Locate the cell with the specified text and output its [X, Y] center coordinate. 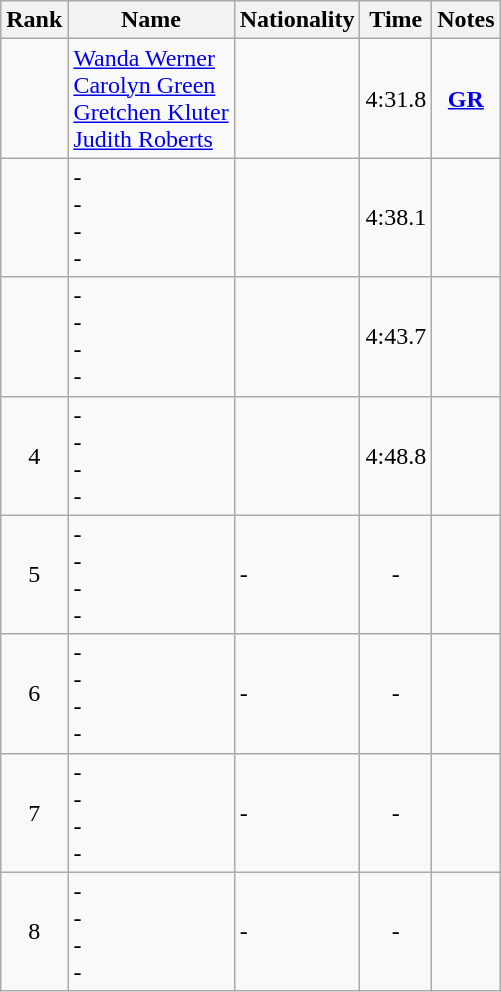
Wanda Werner Carolyn Green Gretchen Kluter Judith Roberts [151, 98]
GR [466, 98]
4:31.8 [396, 98]
Notes [466, 20]
Rank [34, 20]
5 [34, 574]
4:48.8 [396, 456]
7 [34, 812]
4:38.1 [396, 218]
Nationality [297, 20]
8 [34, 932]
4 [34, 456]
4:43.7 [396, 336]
6 [34, 694]
Time [396, 20]
Name [151, 20]
